Locate the cell with the specified text and output its (x, y) center coordinate. 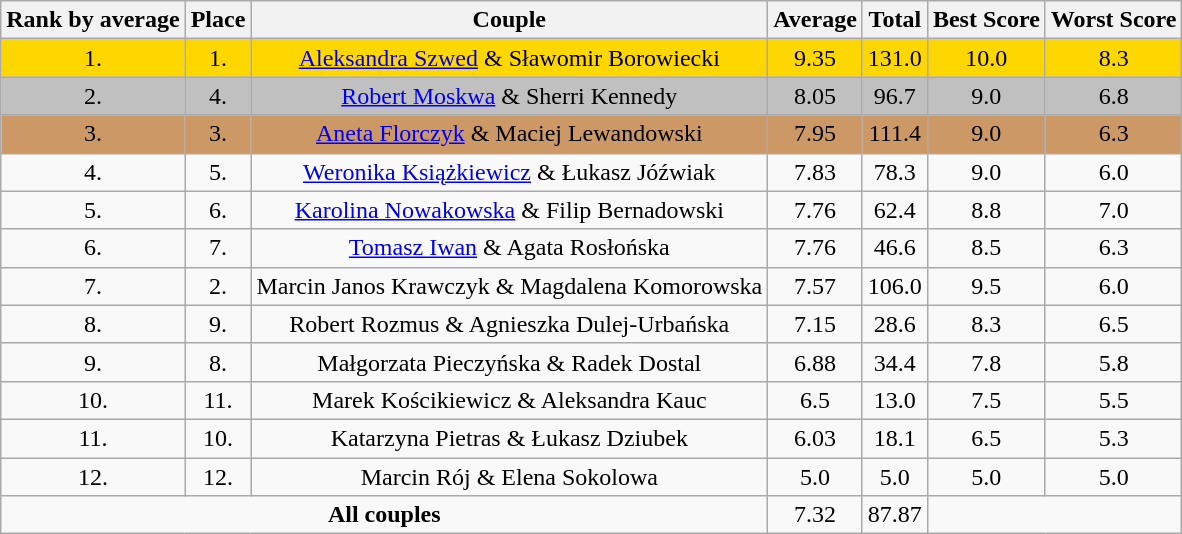
Aneta Florczyk & Maciej Lewandowski (510, 134)
6.03 (816, 438)
Place (218, 20)
7.95 (816, 134)
28.6 (894, 324)
111.4 (894, 134)
Best Score (986, 20)
Karolina Nowakowska & Filip Bernadowski (510, 210)
6.8 (1114, 96)
87.87 (894, 515)
9.35 (816, 58)
7.8 (986, 362)
Aleksandra Szwed & Sławomir Borowiecki (510, 58)
78.3 (894, 172)
5.3 (1114, 438)
5.5 (1114, 400)
7.57 (816, 286)
7.83 (816, 172)
Marcin Rój & Elena Sokolowa (510, 477)
Couple (510, 20)
10.0 (986, 58)
8.8 (986, 210)
Marcin Janos Krawczyk & Magdalena Komorowska (510, 286)
62.4 (894, 210)
Robert Moskwa & Sherri Kennedy (510, 96)
18.1 (894, 438)
Robert Rozmus & Agnieszka Dulej-Urbańska (510, 324)
7.15 (816, 324)
Rank by average (93, 20)
Marek Kościkiewicz & Aleksandra Kauc (510, 400)
106.0 (894, 286)
Weronika Książkiewicz & Łukasz Jóźwiak (510, 172)
6.88 (816, 362)
Total (894, 20)
Katarzyna Pietras & Łukasz Dziubek (510, 438)
9.5 (986, 286)
Average (816, 20)
131.0 (894, 58)
7.32 (816, 515)
Worst Score (1114, 20)
46.6 (894, 248)
7.5 (986, 400)
Małgorzata Pieczyńska & Radek Dostal (510, 362)
Tomasz Iwan & Agata Rosłońska (510, 248)
96.7 (894, 96)
13.0 (894, 400)
All couples (384, 515)
5.8 (1114, 362)
7.0 (1114, 210)
8.5 (986, 248)
8.05 (816, 96)
34.4 (894, 362)
